From the cell containing the given text, extract its center point as [X, Y] coordinate. 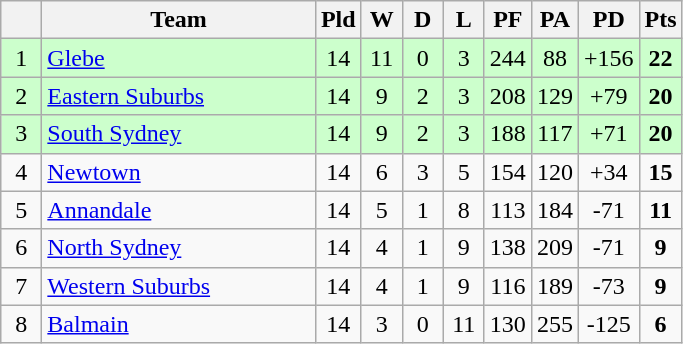
-125 [608, 324]
Eastern Suburbs [179, 96]
209 [554, 248]
Western Suburbs [179, 286]
PF [508, 20]
116 [508, 286]
Pts [660, 20]
+79 [608, 96]
Pld [338, 20]
255 [554, 324]
189 [554, 286]
120 [554, 172]
Newtown [179, 172]
7 [22, 286]
15 [660, 172]
+71 [608, 134]
Glebe [179, 58]
+156 [608, 58]
Balmain [179, 324]
113 [508, 210]
D [422, 20]
117 [554, 134]
L [464, 20]
South Sydney [179, 134]
22 [660, 58]
244 [508, 58]
-73 [608, 286]
154 [508, 172]
208 [508, 96]
88 [554, 58]
138 [508, 248]
130 [508, 324]
188 [508, 134]
PD [608, 20]
Team [179, 20]
W [382, 20]
North Sydney [179, 248]
PA [554, 20]
+34 [608, 172]
184 [554, 210]
Annandale [179, 210]
129 [554, 96]
